Provide the (x, y) coordinate of the cell's center where the given text is located.  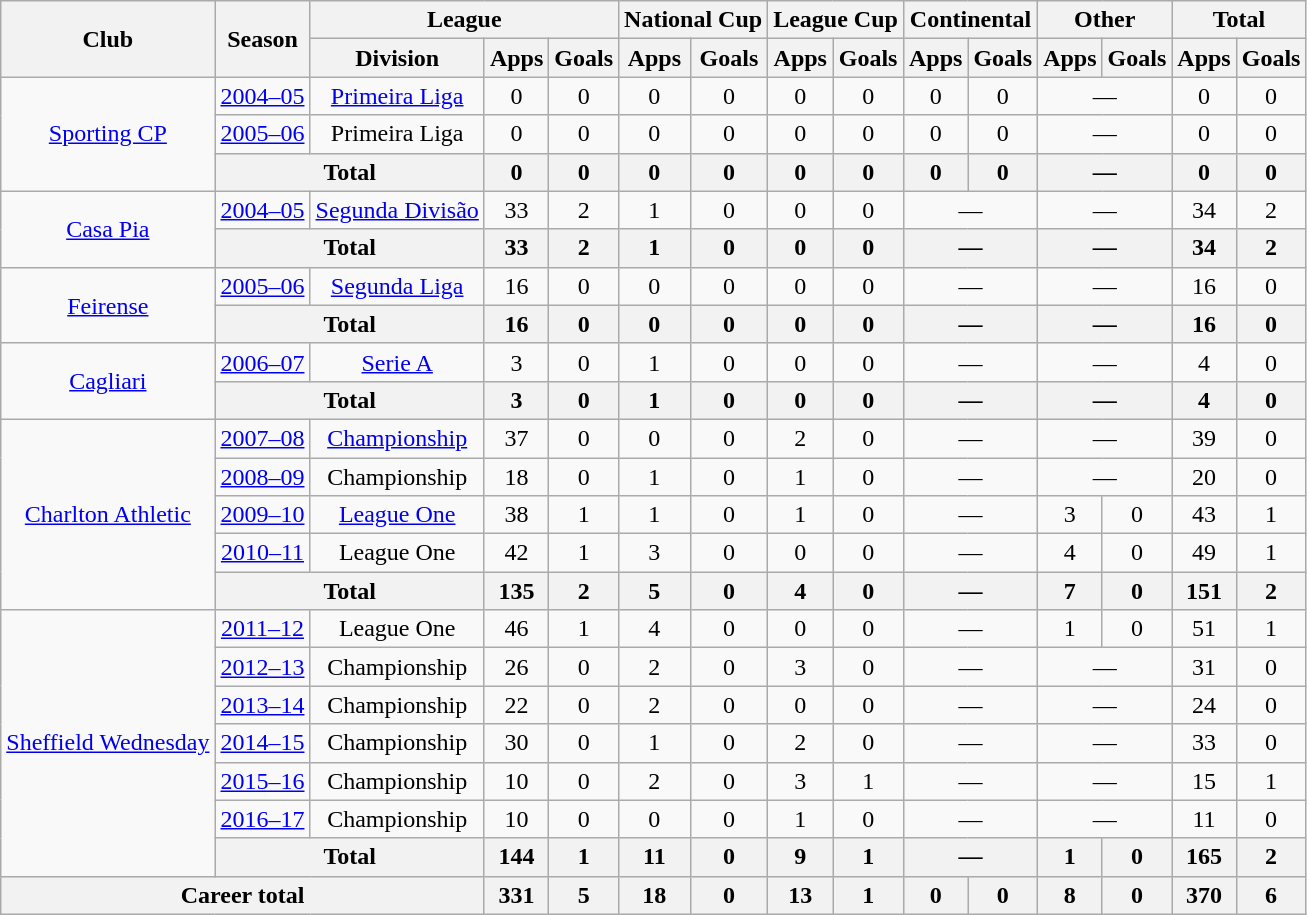
2008–09 (262, 477)
2013–14 (262, 705)
Serie A (397, 362)
370 (1204, 895)
League Cup (836, 20)
Segunda Divisão (397, 210)
Cagliari (108, 381)
2016–17 (262, 819)
49 (1204, 553)
Feirense (108, 305)
2006–07 (262, 362)
26 (516, 667)
13 (800, 895)
331 (516, 895)
15 (1204, 781)
22 (516, 705)
6 (1271, 895)
165 (1204, 857)
Other (1105, 20)
Continental (970, 20)
Charlton Athletic (108, 514)
2009–10 (262, 515)
Casa Pia (108, 229)
2011–12 (262, 629)
37 (516, 438)
9 (800, 857)
Sporting CP (108, 134)
Career total (243, 895)
Sheffield Wednesday (108, 743)
42 (516, 553)
144 (516, 857)
Club (108, 39)
2015–16 (262, 781)
20 (1204, 477)
30 (516, 743)
51 (1204, 629)
Division (397, 58)
24 (1204, 705)
Segunda Liga (397, 286)
43 (1204, 515)
Season (262, 39)
31 (1204, 667)
National Cup (694, 20)
2007–08 (262, 438)
39 (1204, 438)
7 (1070, 591)
38 (516, 515)
135 (516, 591)
151 (1204, 591)
46 (516, 629)
League (464, 20)
8 (1070, 895)
2012–13 (262, 667)
2014–15 (262, 743)
2010–11 (262, 553)
